Locate the cell with the specified text and output its [x, y] center coordinate. 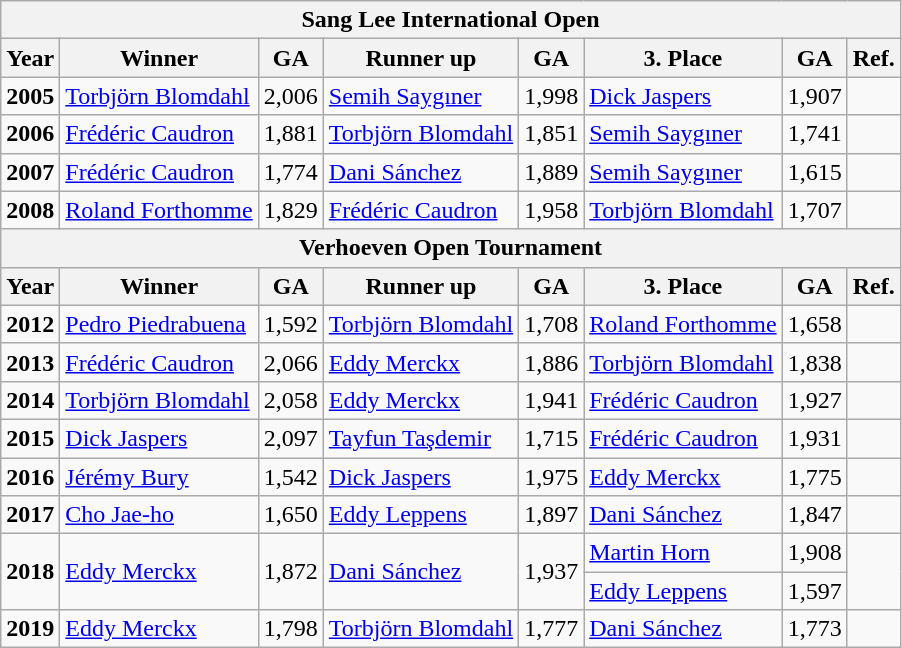
2012 [30, 324]
1,958 [552, 210]
1,851 [552, 134]
2008 [30, 210]
2005 [30, 96]
Pedro Piedrabuena [159, 324]
Cho Jae-ho [159, 515]
1,798 [290, 629]
1,715 [552, 438]
1,774 [290, 172]
1,707 [814, 210]
1,908 [814, 553]
Tayfun Taşdemir [420, 438]
1,773 [814, 629]
2006 [30, 134]
Martin Horn [683, 553]
2,006 [290, 96]
Sang Lee International Open [450, 20]
1,886 [552, 362]
1,975 [552, 477]
1,829 [290, 210]
2,058 [290, 400]
1,592 [290, 324]
1,615 [814, 172]
1,741 [814, 134]
1,897 [552, 515]
1,597 [814, 591]
1,777 [552, 629]
1,998 [552, 96]
2013 [30, 362]
1,542 [290, 477]
1,708 [552, 324]
2018 [30, 572]
2019 [30, 629]
1,650 [290, 515]
1,658 [814, 324]
2,066 [290, 362]
1,927 [814, 400]
Verhoeven Open Tournament [450, 248]
1,838 [814, 362]
1,889 [552, 172]
1,872 [290, 572]
Jérémy Bury [159, 477]
2014 [30, 400]
1,937 [552, 572]
1,847 [814, 515]
1,931 [814, 438]
1,881 [290, 134]
2017 [30, 515]
2015 [30, 438]
1,941 [552, 400]
2,097 [290, 438]
1,907 [814, 96]
1,775 [814, 477]
2007 [30, 172]
2016 [30, 477]
